Return [X, Y] of the center of cell containing provided text 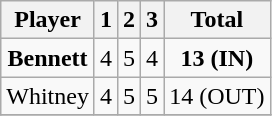
Bennett [48, 58]
14 (OUT) [217, 96]
2 [130, 20]
Player [48, 20]
13 (IN) [217, 58]
3 [152, 20]
Whitney [48, 96]
Total [217, 20]
1 [106, 20]
